Search for the cell housing the specified text and yield its [X, Y] center coordinate. 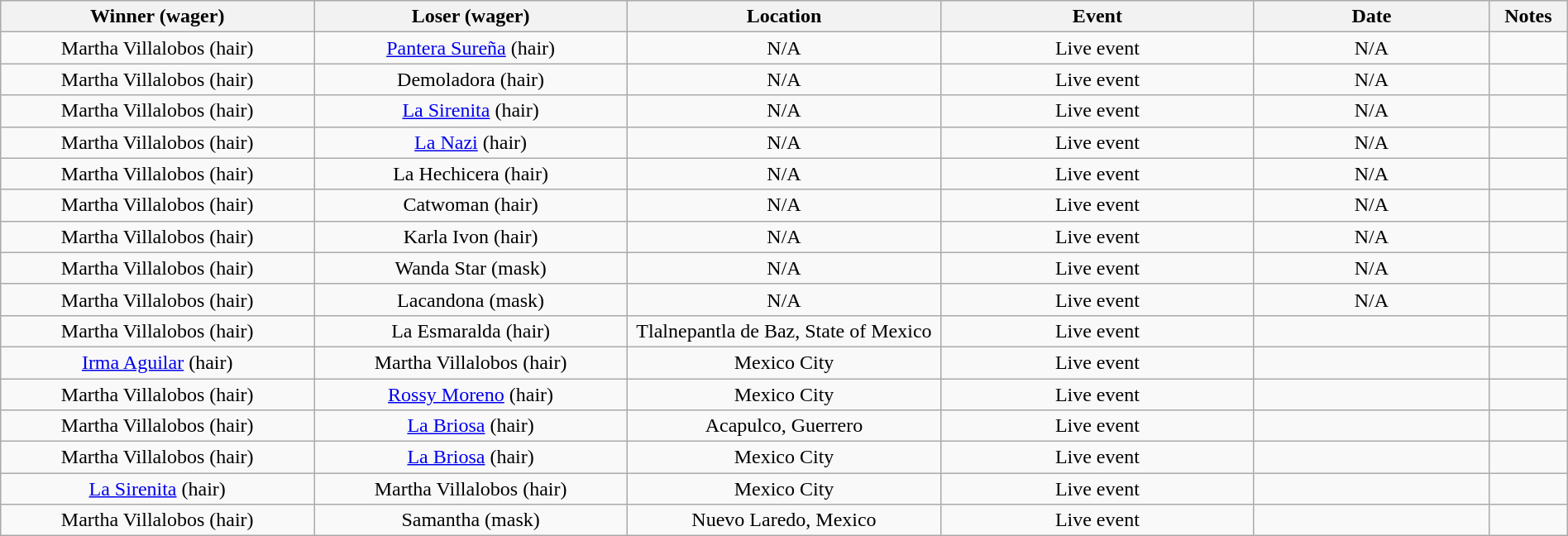
Acapulco, Guerrero [784, 426]
Tlalnepantla de Baz, State of Mexico [784, 331]
Wanda Star (mask) [471, 268]
Karla Ivon (hair) [471, 237]
Lacandona (mask) [471, 299]
Winner (wager) [157, 17]
Location [784, 17]
Event [1097, 17]
La Esmaralda (hair) [471, 331]
La Nazi (hair) [471, 142]
Date [1371, 17]
Demoladora (hair) [471, 79]
Irma Aguilar (hair) [157, 362]
La Hechicera (hair) [471, 174]
Rossy Moreno (hair) [471, 395]
Catwoman (hair) [471, 205]
Loser (wager) [471, 17]
Pantera Sureña (hair) [471, 48]
Samantha (mask) [471, 520]
Nuevo Laredo, Mexico [784, 520]
Notes [1528, 17]
